Identify which cell holds the provided text, then report its [x, y] central coordinate. 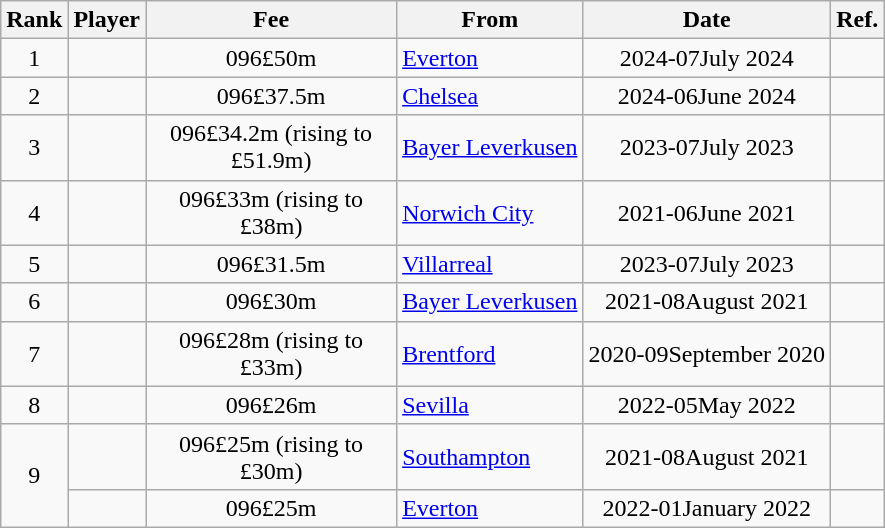
Fee [272, 20]
3 [34, 148]
Player [107, 20]
4 [34, 212]
096£28m (rising to £33m) [272, 354]
Chelsea [490, 96]
2024-07July 2024 [707, 58]
Date [707, 20]
5 [34, 264]
2020-09September 2020 [707, 354]
8 [34, 405]
Villarreal [490, 264]
2022-05May 2022 [707, 405]
Sevilla [490, 405]
Norwich City [490, 212]
Southampton [490, 456]
096£26m [272, 405]
096£37.5m [272, 96]
7 [34, 354]
Brentford [490, 354]
Rank [34, 20]
6 [34, 302]
Ref. [858, 20]
2 [34, 96]
096£25m [272, 508]
096£33m (rising to £38m) [272, 212]
096£30m [272, 302]
9 [34, 476]
2022-01January 2022 [707, 508]
096£34.2m (rising to £51.9m) [272, 148]
1 [34, 58]
096£50m [272, 58]
096£25m (rising to £30m) [272, 456]
096£31.5m [272, 264]
2021-06June 2021 [707, 212]
From [490, 20]
2024-06June 2024 [707, 96]
